Capture the cell that displays the provided text and extract its (x, y) central coordinate. 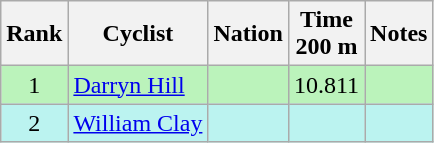
Rank (34, 34)
Darryn Hill (138, 85)
2 (34, 123)
10.811 (326, 85)
Time200 m (326, 34)
Nation (248, 34)
1 (34, 85)
William Clay (138, 123)
Notes (399, 34)
Cyclist (138, 34)
